Capture the cell that displays the provided text and extract its [X, Y] central coordinate. 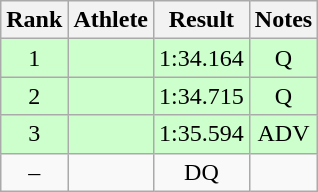
1:34.164 [202, 58]
3 [34, 134]
Notes [283, 20]
Result [202, 20]
1 [34, 58]
ADV [283, 134]
DQ [202, 172]
1:34.715 [202, 96]
Athlete [111, 20]
1:35.594 [202, 134]
– [34, 172]
Rank [34, 20]
2 [34, 96]
